For the text-containing cell, return its midpoint in [x, y] coordinate format. 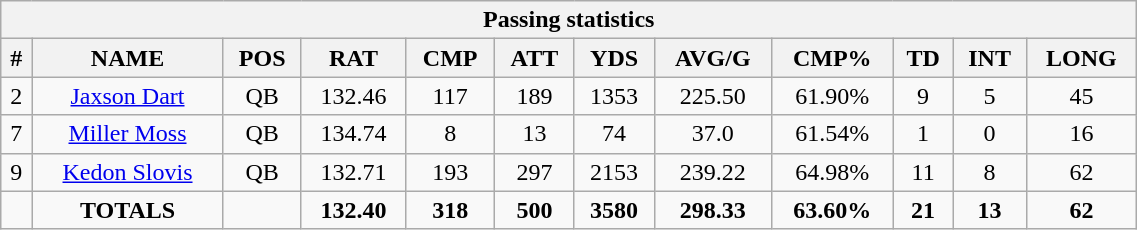
1353 [614, 96]
POS [262, 58]
134.74 [353, 134]
132.46 [353, 96]
NAME [128, 58]
500 [534, 210]
INT [990, 58]
# [16, 58]
2 [16, 96]
16 [1082, 134]
TOTALS [128, 210]
Miller Moss [128, 134]
2153 [614, 172]
193 [450, 172]
74 [614, 134]
CMP% [833, 58]
64.98% [833, 172]
Passing statistics [569, 20]
RAT [353, 58]
5 [990, 96]
3580 [614, 210]
7 [16, 134]
11 [923, 172]
132.71 [353, 172]
225.50 [712, 96]
117 [450, 96]
298.33 [712, 210]
45 [1082, 96]
Kedon Slovis [128, 172]
61.54% [833, 134]
ATT [534, 58]
239.22 [712, 172]
AVG/G [712, 58]
YDS [614, 58]
37.0 [712, 134]
132.40 [353, 210]
1 [923, 134]
0 [990, 134]
61.90% [833, 96]
318 [450, 210]
LONG [1082, 58]
189 [534, 96]
297 [534, 172]
TD [923, 58]
Jaxson Dart [128, 96]
CMP [450, 58]
63.60% [833, 210]
21 [923, 210]
